Return the (X, Y) coordinate for the center point of the cell that contains the specified text.  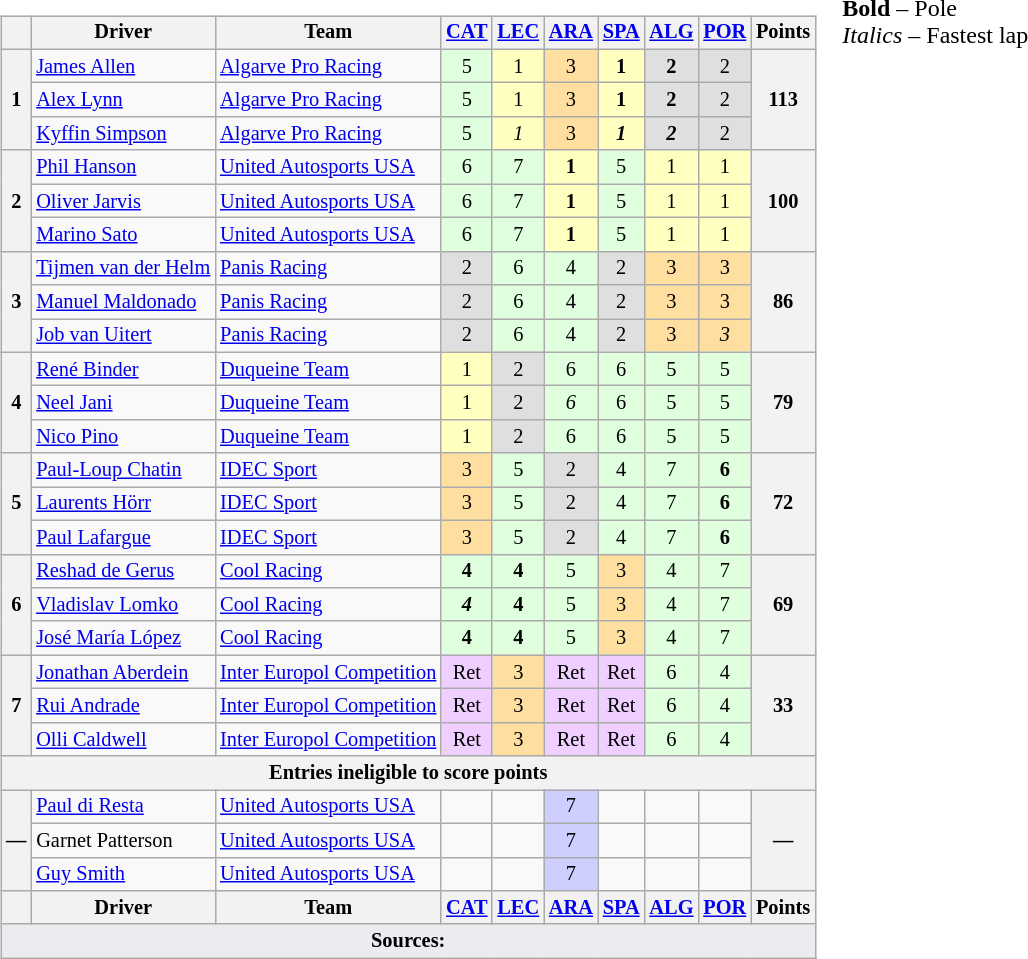
Oliver Jarvis (123, 201)
Kyffin Simpson (123, 134)
Sources: (408, 941)
Neel Jani (123, 403)
Laurents Hörr (123, 504)
René Binder (123, 369)
79 (783, 402)
Entries ineligible to score points (408, 773)
Guy Smith (123, 874)
Jonathan Aberdein (123, 672)
72 (783, 504)
Paul Lafargue (123, 537)
José María López (123, 638)
Paul di Resta (123, 807)
Marino Sato (123, 235)
Reshad de Gerus (123, 571)
Job van Uitert (123, 336)
Manuel Maldonado (123, 302)
Rui Andrade (123, 706)
Phil Hanson (123, 167)
Garnet Patterson (123, 840)
Vladislav Lomko (123, 605)
113 (783, 100)
86 (783, 302)
100 (783, 200)
Nico Pino (123, 437)
69 (783, 604)
Tijmen van der Helm (123, 268)
Paul-Loup Chatin (123, 470)
33 (783, 706)
Olli Caldwell (123, 739)
Alex Lynn (123, 100)
James Allen (123, 66)
